For the text-containing cell, return its midpoint in [X, Y] coordinate format. 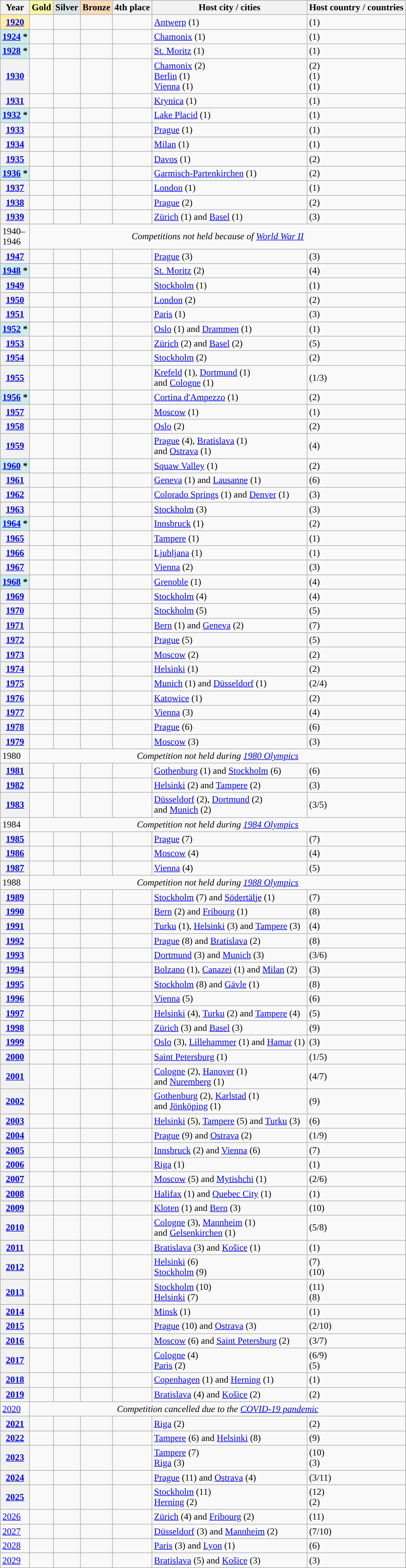
1990 [15, 911]
1980 [15, 756]
1933 [15, 130]
(3/5) [356, 805]
Moscow (4) [229, 853]
1986 [15, 853]
Prague (5) [229, 640]
Helsinki (1) [229, 669]
Stockholm (3) [229, 509]
2019 [15, 1394]
2010 [15, 1228]
1959 [15, 446]
1930 [15, 76]
Prague (4), Bratislava (1) and Ostrava (1) [229, 446]
St. Moritz (1) [229, 51]
(7) (10) [356, 1267]
2021 [15, 1423]
Stockholm (1) [229, 285]
1949 [15, 285]
2011 [15, 1248]
Bratislava (4) and Košice (2) [229, 1394]
2023 [15, 1457]
1961 [15, 480]
London (1) [229, 188]
1982 [15, 785]
2002 [15, 1101]
London (2) [229, 300]
2013 [15, 1292]
Riga (1) [229, 1164]
1952 * [15, 329]
Helsinki (2) and Tampere (2) [229, 785]
1962 [15, 495]
(1/5) [356, 1057]
Moscow (3) [229, 742]
Tampere (1) [229, 538]
Helsinki (4), Turku (2) and Tampere (4) [229, 1013]
1939 [15, 217]
Vienna (2) [229, 567]
Bratislava (5) and Košice (3) [229, 1560]
(1/3) [356, 378]
1967 [15, 567]
2025 [15, 1497]
Colorado Springs (1) and Denver (1) [229, 495]
Stockholm (2) [229, 358]
(10) [356, 1208]
1978 [15, 727]
1968 * [15, 582]
1981 [15, 771]
Davos (1) [229, 159]
Gold [42, 8]
2001 [15, 1077]
(3/11) [356, 1478]
1957 [15, 412]
2028 [15, 1546]
Competition cancelled due to the COVID-19 pandemic [217, 1409]
St. Moritz (2) [229, 271]
Paris (1) [229, 314]
Oslo (2) [229, 426]
(6/9) (5) [356, 1360]
2024 [15, 1478]
1984 [15, 824]
1992 [15, 940]
1965 [15, 538]
Prague (10) and Ostrava (3) [229, 1326]
Paris (3) and Lyon (1) [229, 1546]
Krynica (1) [229, 101]
1987 [15, 868]
Stockholm (4) [229, 596]
2014 [15, 1312]
2018 [15, 1380]
Kloten (1) and Bern (3) [229, 1208]
(3/7) [356, 1341]
(2/6) [356, 1179]
Cortina d'Ampezzo (1) [229, 397]
1972 [15, 640]
(2/4) [356, 683]
1989 [15, 897]
2020 [15, 1409]
Minsk (1) [229, 1312]
Geneva (1) and Lausanne (1) [229, 480]
Stockholm (8) and Gävle (1) [229, 984]
Helsinki (6) Stockholm (9) [229, 1267]
1969 [15, 596]
1936 * [15, 173]
Antwerp (1) [229, 22]
Prague (3) [229, 256]
1998 [15, 1028]
Katowice (1) [229, 698]
Prague (9) and Ostrava (2) [229, 1135]
(10) (3) [356, 1457]
1932 * [15, 115]
Copenhagen (1) and Herning (1) [229, 1380]
1988 [15, 882]
1979 [15, 742]
1976 [15, 698]
2026 [15, 1517]
Prague (8) and Bratislava (2) [229, 940]
1996 [15, 999]
(4/7) [356, 1077]
(3/6) [356, 955]
Turku (1), Helsinki (3) and Tampere (3) [229, 926]
Vienna (5) [229, 999]
1955 [15, 378]
Prague (2) [229, 203]
Bern (1) and Geneva (2) [229, 625]
1985 [15, 839]
Moscow (5) and Mytishchi (1) [229, 1179]
1928 * [15, 51]
Cologne (3), Mannheim (1) and Gelsenkirchen (1) [229, 1228]
1964 * [15, 524]
Gothenburg (1) and Stockholm (6) [229, 771]
Saint Petersburg (1) [229, 1057]
2009 [15, 1208]
Bolzano (1), Canazei (1) and Milan (2) [229, 970]
Gothenburg (2), Karlstad (1) and Jönköping (1) [229, 1101]
Prague (11) and Ostrava (4) [229, 1478]
1947 [15, 256]
2003 [15, 1121]
Helsinki (5), Tampere (5) and Turku (3) [229, 1121]
Moscow (6) and Saint Petersburg (2) [229, 1341]
(1/9) [356, 1135]
Competition not held during 1980 Olympics [217, 756]
Cologne (4)Paris (2) [229, 1360]
2012 [15, 1267]
Zürich (1) and Basel (1) [229, 217]
Squaw Valley (1) [229, 466]
Innsbruck (1) [229, 524]
Dortmund (3) and Munich (3) [229, 955]
Prague (7) [229, 839]
1938 [15, 203]
1935 [15, 159]
1991 [15, 926]
Silver [67, 8]
4th place [132, 8]
Cologne (2), Hanover (1) and Nuremberg (1) [229, 1077]
1960 * [15, 466]
1924 * [15, 37]
1934 [15, 144]
1973 [15, 654]
1940–1946 [15, 237]
Year [15, 8]
Competitions not held because of World War II [217, 237]
Stockholm (5) [229, 611]
2006 [15, 1164]
Bern (2) and Fribourg (1) [229, 911]
1958 [15, 426]
1953 [15, 343]
Innsbruck (2) and Vienna (6) [229, 1150]
1983 [15, 805]
Moscow (1) [229, 412]
(5/8) [356, 1228]
Oslo (1) and Drammen (1) [229, 329]
2015 [15, 1326]
Chamonix (1) [229, 37]
Stockholm (10)Helsinki (7) [229, 1292]
Grenoble (1) [229, 582]
1970 [15, 611]
(2) (1) (1) [356, 76]
2017 [15, 1360]
1994 [15, 970]
Halifax (1) and Quebec City (1) [229, 1194]
Düsseldorf (2), Dortmund (2) and Munich (2) [229, 805]
(12) (2) [356, 1497]
Lake Placid (1) [229, 115]
2027 [15, 1531]
Chamonix (2)Berlin (1)Vienna (1) [229, 76]
(7/10) [356, 1531]
1975 [15, 683]
1956 * [15, 397]
2000 [15, 1057]
Milan (1) [229, 144]
2029 [15, 1560]
2004 [15, 1135]
1999 [15, 1042]
2005 [15, 1150]
2016 [15, 1341]
(2/10) [356, 1326]
Stockholm (7) and Södertälje (1) [229, 897]
1974 [15, 669]
Tampere (6) and Helsinki (8) [229, 1438]
2022 [15, 1438]
Vienna (4) [229, 868]
(11) (8) [356, 1292]
1937 [15, 188]
Host country / countries [356, 8]
1948 * [15, 271]
1951 [15, 314]
Riga (2) [229, 1423]
1977 [15, 713]
Ljubljana (1) [229, 553]
Munich (1) and Düsseldorf (1) [229, 683]
(11) [356, 1517]
Prague (6) [229, 727]
Competition not held during 1984 Olympics [217, 824]
1954 [15, 358]
1950 [15, 300]
2008 [15, 1194]
Zürich (4) and Fribourg (2) [229, 1517]
1931 [15, 101]
Garmisch-Partenkirchen (1) [229, 173]
Tampere (7)Riga (3) [229, 1457]
Krefeld (1), Dortmund (1) and Cologne (1) [229, 378]
1971 [15, 625]
Host city / cities [229, 8]
1995 [15, 984]
2007 [15, 1179]
Bratislava (3) and Košice (1) [229, 1248]
1963 [15, 509]
1966 [15, 553]
Oslo (3), Lillehammer (1) and Hamar (1) [229, 1042]
1920 [15, 22]
1993 [15, 955]
Zürich (2) and Basel (2) [229, 343]
Competition not held during 1988 Olympics [217, 882]
Vienna (3) [229, 713]
1997 [15, 1013]
Moscow (2) [229, 654]
Düsseldorf (3) and Mannheim (2) [229, 1531]
Prague (1) [229, 130]
Stockholm (11)Herning (2) [229, 1497]
Zürich (3) and Basel (3) [229, 1028]
Bronze [97, 8]
